Return [X, Y] of the center of cell containing provided text 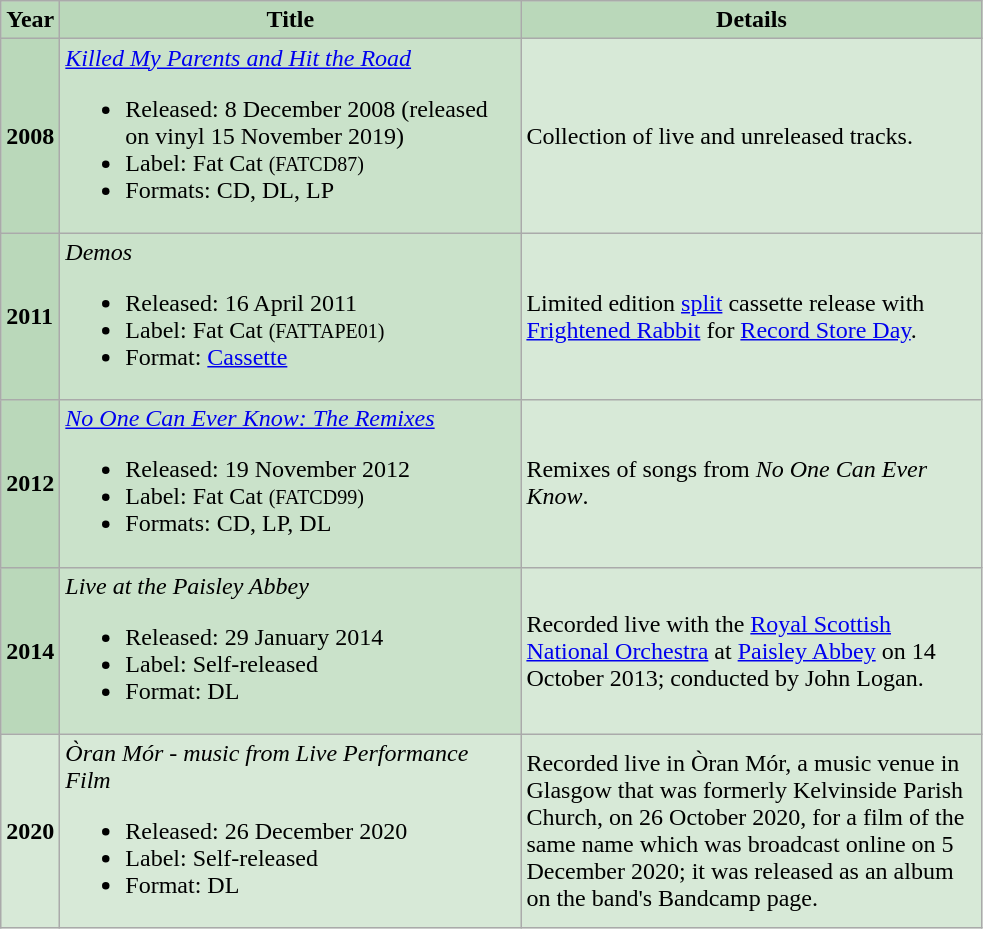
Title [290, 20]
2020 [30, 831]
No One Can Ever Know: The RemixesReleased: 19 November 2012Label: Fat Cat (FATCD99)Formats: CD, LP, DL [290, 484]
2008 [30, 136]
Òran Mór - music from Live Performance FilmReleased: 26 December 2020Label: Self-releasedFormat: DL [290, 831]
Remixes of songs from No One Can Ever Know. [752, 484]
Collection of live and unreleased tracks. [752, 136]
Details [752, 20]
Killed My Parents and Hit the RoadReleased: 8 December 2008 (released on vinyl 15 November 2019)Label: Fat Cat (FATCD87)Formats: CD, DL, LP [290, 136]
Limited edition split cassette release with Frightened Rabbit for Record Store Day. [752, 316]
DemosReleased: 16 April 2011Label: Fat Cat (FATTAPE01)Format: Cassette [290, 316]
Year [30, 20]
Recorded live with the Royal Scottish National Orchestra at Paisley Abbey on 14 October 2013; conducted by John Logan. [752, 650]
Live at the Paisley AbbeyReleased: 29 January 2014Label: Self-releasedFormat: DL [290, 650]
2011 [30, 316]
2014 [30, 650]
2012 [30, 484]
